Identify which cell holds the provided text, then report its [X, Y] central coordinate. 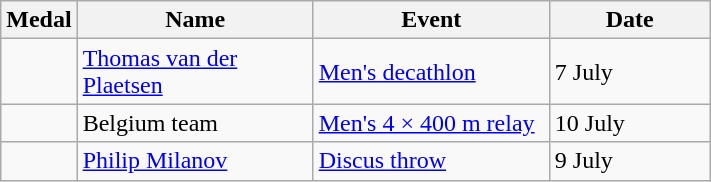
Philip Milanov [195, 161]
Belgium team [195, 123]
7 July [630, 72]
Men's 4 × 400 m relay [431, 123]
9 July [630, 161]
Men's decathlon [431, 72]
Discus throw [431, 161]
Event [431, 20]
Thomas van der Plaetsen [195, 72]
Date [630, 20]
10 July [630, 123]
Medal [39, 20]
Name [195, 20]
